Scan for the cell matching the given text and deliver its [x, y] coordinate at center. 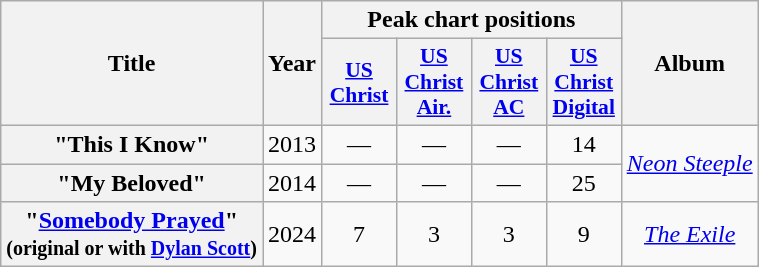
25 [584, 183]
Peak chart positions [472, 20]
The Exile [690, 234]
USChrist AC [508, 82]
14 [584, 144]
USChrist [360, 82]
2014 [292, 183]
Title [132, 64]
"Somebody Prayed"(original or with Dylan Scott) [132, 234]
2024 [292, 234]
Year [292, 64]
USChrist Air. [434, 82]
Album [690, 64]
"My Beloved" [132, 183]
"This I Know" [132, 144]
9 [584, 234]
7 [360, 234]
US ChristDigital [584, 82]
2013 [292, 144]
Neon Steeple [690, 163]
